Extract the [X, Y] coordinate from the center of the cell holding the provided text.  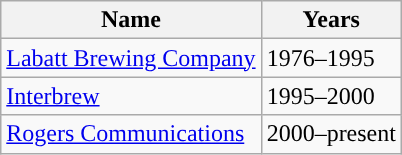
1976–1995 [331, 58]
Name [131, 20]
Rogers Communications [131, 134]
Years [331, 20]
Labatt Brewing Company [131, 58]
1995–2000 [331, 96]
2000–present [331, 134]
Interbrew [131, 96]
